Search for the cell housing the specified text and yield its (X, Y) center coordinate. 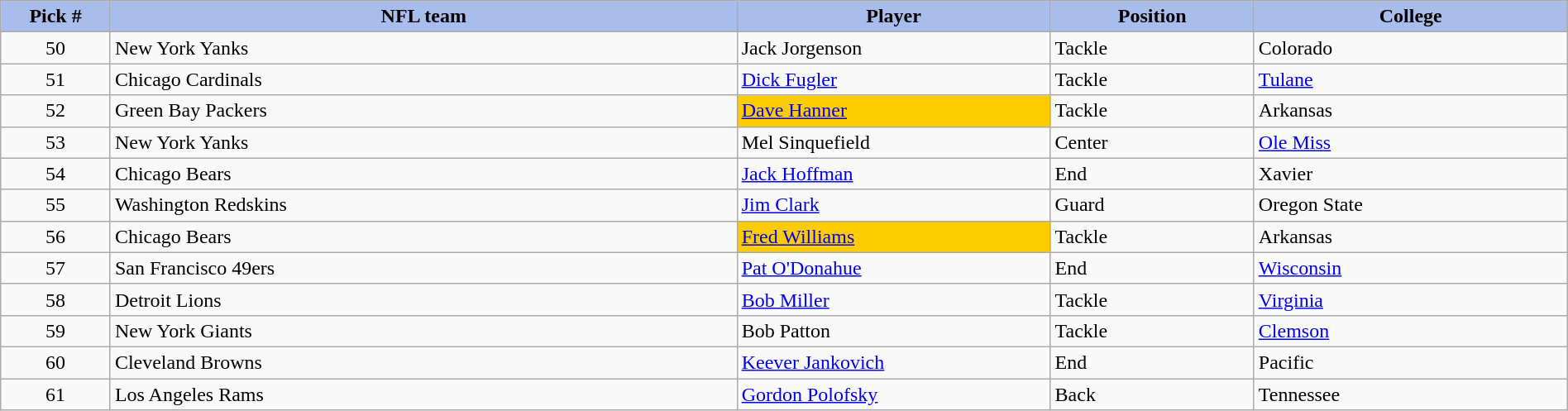
Washington Redskins (423, 205)
Bob Miller (893, 299)
Guard (1152, 205)
55 (56, 205)
50 (56, 48)
Pat O'Donahue (893, 268)
60 (56, 362)
Pacific (1411, 362)
College (1411, 17)
52 (56, 111)
Green Bay Packers (423, 111)
Center (1152, 142)
59 (56, 331)
Clemson (1411, 331)
Position (1152, 17)
Tulane (1411, 79)
Xavier (1411, 174)
Virginia (1411, 299)
Player (893, 17)
Detroit Lions (423, 299)
Bob Patton (893, 331)
Pick # (56, 17)
Wisconsin (1411, 268)
Tennessee (1411, 394)
Back (1152, 394)
57 (56, 268)
Colorado (1411, 48)
Gordon Polofsky (893, 394)
Jack Jorgenson (893, 48)
51 (56, 79)
58 (56, 299)
53 (56, 142)
Dick Fugler (893, 79)
54 (56, 174)
Keever Jankovich (893, 362)
Fred Williams (893, 237)
Dave Hanner (893, 111)
Los Angeles Rams (423, 394)
56 (56, 237)
NFL team (423, 17)
Jim Clark (893, 205)
New York Giants (423, 331)
Cleveland Browns (423, 362)
Chicago Cardinals (423, 79)
San Francisco 49ers (423, 268)
Oregon State (1411, 205)
Mel Sinquefield (893, 142)
Ole Miss (1411, 142)
Jack Hoffman (893, 174)
61 (56, 394)
